From the cell containing the given text, extract its center point as [x, y] coordinate. 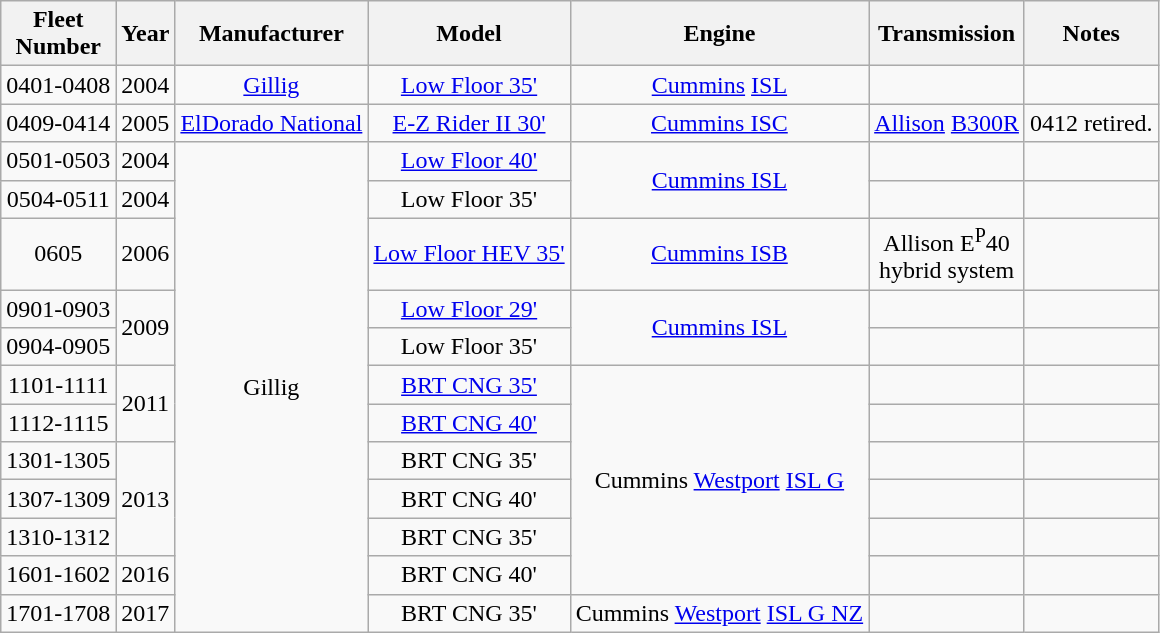
0412 retired. [1091, 123]
0605 [58, 254]
Manufacturer [272, 34]
Model [469, 34]
2017 [146, 613]
Allison EP40hybrid system [947, 254]
0409-0414 [58, 123]
Cummins ISC [719, 123]
1601-1602 [58, 575]
Cummins Westport ISL G [719, 480]
0501-0503 [58, 161]
1301-1305 [58, 461]
ElDorado National [272, 123]
E-Z Rider II 30' [469, 123]
1310-1312 [58, 537]
1112-1115 [58, 423]
2006 [146, 254]
Allison B300R [947, 123]
0901-0903 [58, 309]
1307-1309 [58, 499]
Engine [719, 34]
Cummins ISB [719, 254]
1701-1708 [58, 613]
Transmission [947, 34]
0401-0408 [58, 85]
Low Floor 40' [469, 161]
Cummins Westport ISL G NZ [719, 613]
1101-1111 [58, 385]
0504-0511 [58, 199]
Low Floor 29' [469, 309]
Year [146, 34]
FleetNumber [58, 34]
2011 [146, 404]
2013 [146, 499]
2016 [146, 575]
2009 [146, 328]
0904-0905 [58, 347]
Low Floor HEV 35' [469, 254]
Notes [1091, 34]
2005 [146, 123]
